Search for the cell housing the specified text and yield its (X, Y) center coordinate. 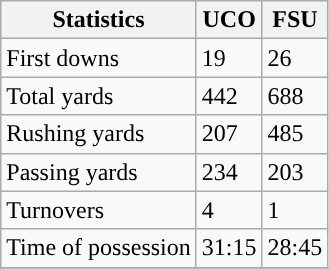
485 (295, 134)
688 (295, 96)
Rushing yards (99, 134)
First downs (99, 58)
207 (229, 134)
Statistics (99, 20)
4 (229, 210)
31:15 (229, 248)
FSU (295, 20)
28:45 (295, 248)
234 (229, 172)
Turnovers (99, 210)
Time of possession (99, 248)
19 (229, 58)
26 (295, 58)
UCO (229, 20)
442 (229, 96)
1 (295, 210)
Total yards (99, 96)
Passing yards (99, 172)
203 (295, 172)
